Capture the cell that displays the provided text and extract its (X, Y) central coordinate. 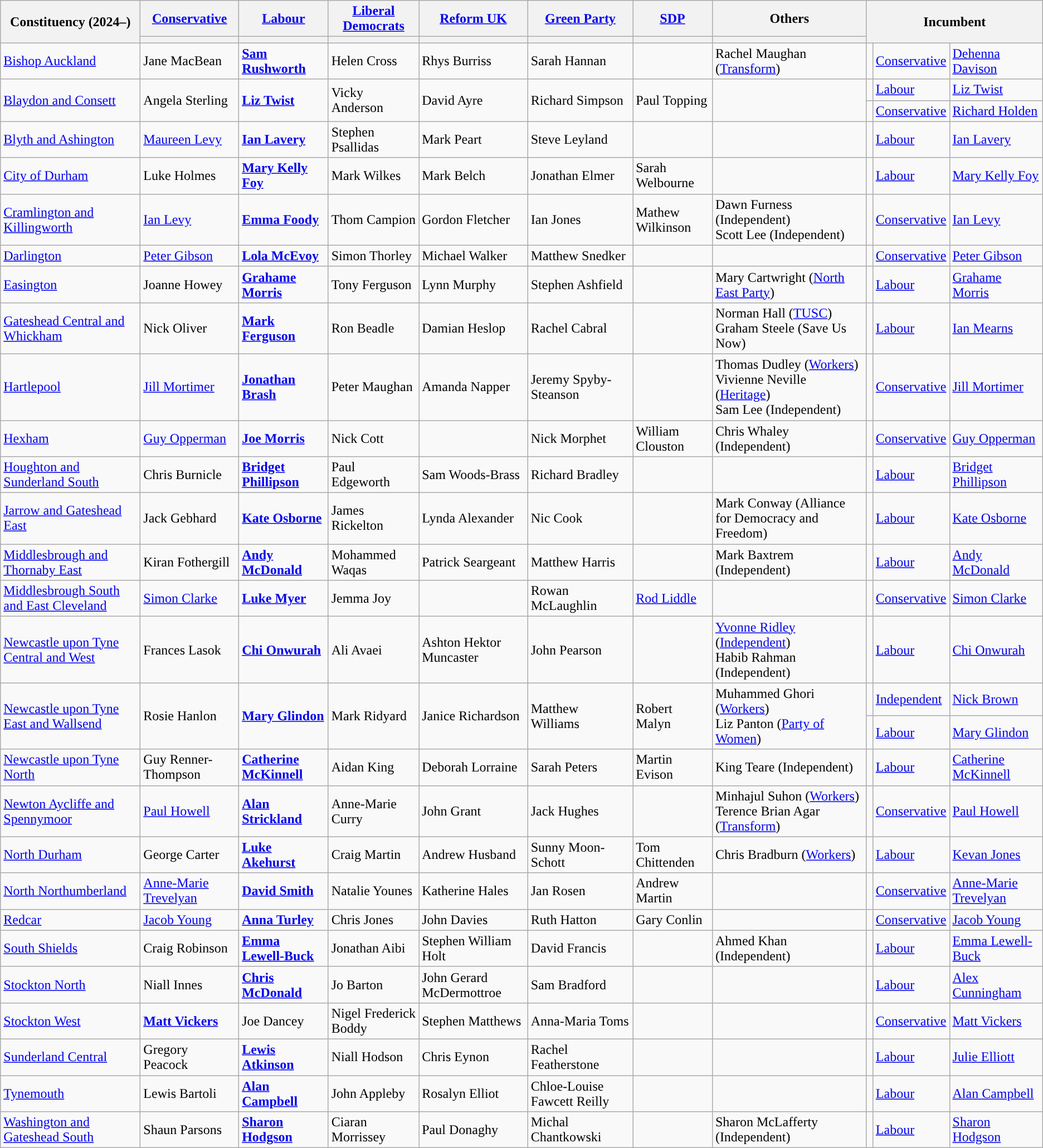
Jan Rosen (581, 891)
Dawn Furness (Independent)Scott Lee (Independent) (789, 219)
Matthew Williams (581, 716)
John Appleby (373, 1093)
Richard Simpson (581, 100)
Joe Morris (284, 438)
SDP (673, 19)
James Rickelton (373, 519)
Stephen Ashfield (581, 284)
Jonathan Brash (284, 387)
Steve Leyland (581, 139)
Tony Ferguson (373, 284)
Rosie Hanlon (189, 716)
Kevan Jones (996, 854)
Anne-Marie Curry (373, 811)
Ian Jones (581, 219)
Others (789, 19)
Ruth Hatton (581, 920)
Blaydon and Consett (70, 100)
Helen Cross (373, 61)
Thomas Dudley (Workers)Vivienne Neville (Heritage)Sam Lee (Independent) (789, 387)
Sam Bradford (581, 985)
John Gerard McDermottroe (474, 985)
John Davies (474, 920)
Mark Belch (474, 176)
David Ayre (474, 100)
Janice Richardson (474, 716)
Craig Martin (373, 854)
City of Durham (70, 176)
Jeremy Spyby-Steanson (581, 387)
Damian Heslop (474, 328)
Liberal Democrats (373, 19)
Chloe-Louise Fawcett Reilly (581, 1093)
Houghton and Sunderland South (70, 475)
Green Party (581, 19)
Natalie Younes (373, 891)
Mark Ferguson (284, 328)
Hartlepool (70, 387)
Mark Ridyard (373, 716)
Mark Wilkes (373, 176)
Ali Avaei (373, 649)
Washington and Gateshead South (70, 1130)
Nigel Frederick Boddy (373, 1020)
Jonathan Aibi (373, 948)
Tynemouth (70, 1093)
Deborah Lorraine (474, 768)
Nick Oliver (189, 328)
Emma Foody (284, 219)
Joanne Howey (189, 284)
Kiran Fothergill (189, 563)
Gordon Fletcher (474, 219)
Luke Myer (284, 598)
King Teare (Independent) (789, 768)
Independent (911, 700)
Paul Topping (673, 100)
Julie Elliott (996, 1057)
Amanda Napper (474, 387)
Stockton West (70, 1020)
Mohammed Waqas (373, 563)
Mark Conway (Alliance for Democracy and Freedom) (789, 519)
Rod Liddle (673, 598)
Niall Hodson (373, 1057)
Paul Edgeworth (373, 475)
Darlington (70, 256)
Simon Thorley (373, 256)
Ron Beadle (373, 328)
Ian Mearns (996, 328)
Andrew Husband (474, 854)
Lewis Atkinson (284, 1057)
Luke Holmes (189, 176)
Stephen William Holt (474, 948)
Chris McDonald (284, 985)
Michael Walker (474, 256)
Dehenna Davison (996, 61)
Martin Evison (673, 768)
Lynn Murphy (474, 284)
David Smith (284, 891)
Newcastle upon Tyne East and Wallsend (70, 716)
Stephen Psallidas (373, 139)
Niall Innes (189, 985)
Easington (70, 284)
Katherine Hales (474, 891)
Rosalyn Elliot (474, 1093)
Frances Lasok (189, 649)
Middlesbrough South and East Cleveland (70, 598)
Craig Robinson (189, 948)
Chris Eynon (474, 1057)
Luke Akehurst (284, 854)
Rowan McLaughlin (581, 598)
Aidan King (373, 768)
North Durham (70, 854)
Chris Bradburn (Workers) (789, 854)
Lola McEvoy (284, 256)
Reform UK (474, 19)
Jack Hughes (581, 811)
Nic Cook (581, 519)
Gregory Peacock (189, 1057)
Stockton North (70, 985)
Redcar (70, 920)
Vicky Anderson (373, 100)
Hexham (70, 438)
Tom Chittenden (673, 854)
Anna Turley (284, 920)
Jack Gebhard (189, 519)
Sarah Peters (581, 768)
Blyth and Ashington (70, 139)
David Francis (581, 948)
Muhammed Ghori (Workers)Liz Panton (Party of Women) (789, 716)
Anna-Maria Toms (581, 1020)
Lynda Alexander (474, 519)
Mary Cartwright (North East Party) (789, 284)
Yvonne Ridley (Independent)Habib Rahman (Independent) (789, 649)
Thom Campion (373, 219)
Patrick Seargeant (474, 563)
Sam Rushworth (284, 61)
Rachel Cabral (581, 328)
George Carter (189, 854)
Sarah Hannan (581, 61)
Gary Conlin (673, 920)
Gateshead Central and Whickham (70, 328)
Stephen Matthews (474, 1020)
Jarrow and Gateshead East (70, 519)
Robert Malyn (673, 716)
Incumbent (954, 22)
Andrew Martin (673, 891)
Michal Chantkowski (581, 1130)
Peter Maughan (373, 387)
Newton Aycliffe and Spennymoor (70, 811)
South Shields (70, 948)
Paul Donaghy (474, 1130)
Nick Morphet (581, 438)
Rachel Maughan (Transform) (789, 61)
Mathew Wilkinson (673, 219)
John Grant (474, 811)
Mark Baxtrem (Independent) (789, 563)
Norman Hall (TUSC)Graham Steele (Save Us Now) (789, 328)
Rachel Featherstone (581, 1057)
Sunderland Central (70, 1057)
Nick Cott (373, 438)
Sarah Welbourne (673, 176)
Sharon McLafferty (Independent) (789, 1130)
Rhys Burriss (474, 61)
Chris Burnicle (189, 475)
Shaun Parsons (189, 1130)
Minhajul Suhon (Workers)Terence Brian Agar (Transform) (789, 811)
North Northumberland (70, 891)
Jemma Joy (373, 598)
Alan Strickland (284, 811)
Guy Renner-Thompson (189, 768)
Sam Woods-Brass (474, 475)
Bishop Auckland (70, 61)
Richard Bradley (581, 475)
Cramlington and Killingworth (70, 219)
Angela Sterling (189, 100)
Maureen Levy (189, 139)
Middlesbrough and Thornaby East (70, 563)
Joe Dancey (284, 1020)
Constituency (2024–) (70, 22)
Matthew Harris (581, 563)
Newcastle upon Tyne Central and West (70, 649)
Chris Whaley (Independent) (789, 438)
Jane MacBean (189, 61)
Alex Cunningham (996, 985)
Jo Barton (373, 985)
Jonathan Elmer (581, 176)
Ahmed Khan (Independent) (789, 948)
Chris Jones (373, 920)
Nick Brown (996, 700)
Newcastle upon Tyne North (70, 768)
Mark Peart (474, 139)
John Pearson (581, 649)
William Clouston (673, 438)
Richard Holden (996, 111)
Ashton Hektor Muncaster (474, 649)
Ciaran Morrissey (373, 1130)
Lewis Bartoli (189, 1093)
Sunny Moon-Schott (581, 854)
Matthew Snedker (581, 256)
